Determine the (X, Y) coordinate at the center of the cell enclosing the given text.  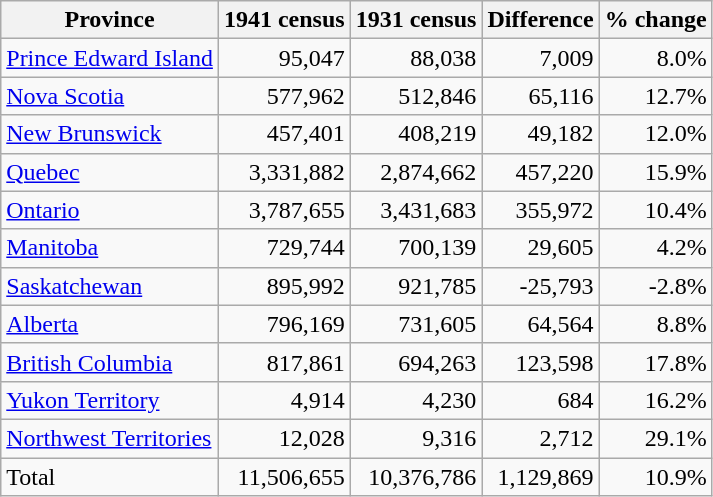
3,787,655 (284, 210)
29.1% (656, 438)
512,846 (416, 96)
2,712 (540, 438)
% change (656, 20)
731,605 (416, 324)
1941 census (284, 20)
88,038 (416, 58)
10.4% (656, 210)
8.0% (656, 58)
British Columbia (110, 362)
12.0% (656, 134)
Difference (540, 20)
408,219 (416, 134)
16.2% (656, 400)
29,605 (540, 248)
684 (540, 400)
4,230 (416, 400)
15.9% (656, 172)
49,182 (540, 134)
729,744 (284, 248)
65,116 (540, 96)
700,139 (416, 248)
2,874,662 (416, 172)
11,506,655 (284, 477)
457,401 (284, 134)
95,047 (284, 58)
Quebec (110, 172)
1,129,869 (540, 477)
9,316 (416, 438)
12.7% (656, 96)
10,376,786 (416, 477)
Saskatchewan (110, 286)
817,861 (284, 362)
Northwest Territories (110, 438)
Total (110, 477)
Prince Edward Island (110, 58)
921,785 (416, 286)
17.8% (656, 362)
64,564 (540, 324)
10.9% (656, 477)
Nova Scotia (110, 96)
895,992 (284, 286)
New Brunswick (110, 134)
Alberta (110, 324)
694,263 (416, 362)
796,169 (284, 324)
577,962 (284, 96)
3,331,882 (284, 172)
7,009 (540, 58)
1931 census (416, 20)
Yukon Territory (110, 400)
Province (110, 20)
355,972 (540, 210)
457,220 (540, 172)
12,028 (284, 438)
123,598 (540, 362)
3,431,683 (416, 210)
Manitoba (110, 248)
-2.8% (656, 286)
Ontario (110, 210)
4.2% (656, 248)
4,914 (284, 400)
-25,793 (540, 286)
8.8% (656, 324)
